Determine the (X, Y) coordinate at the center of the cell enclosing the given text.  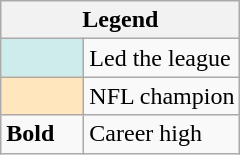
Bold (42, 134)
Led the league (162, 58)
NFL champion (162, 96)
Career high (162, 134)
Legend (120, 20)
